Extract the [X, Y] coordinate from the center of the cell holding the provided text.  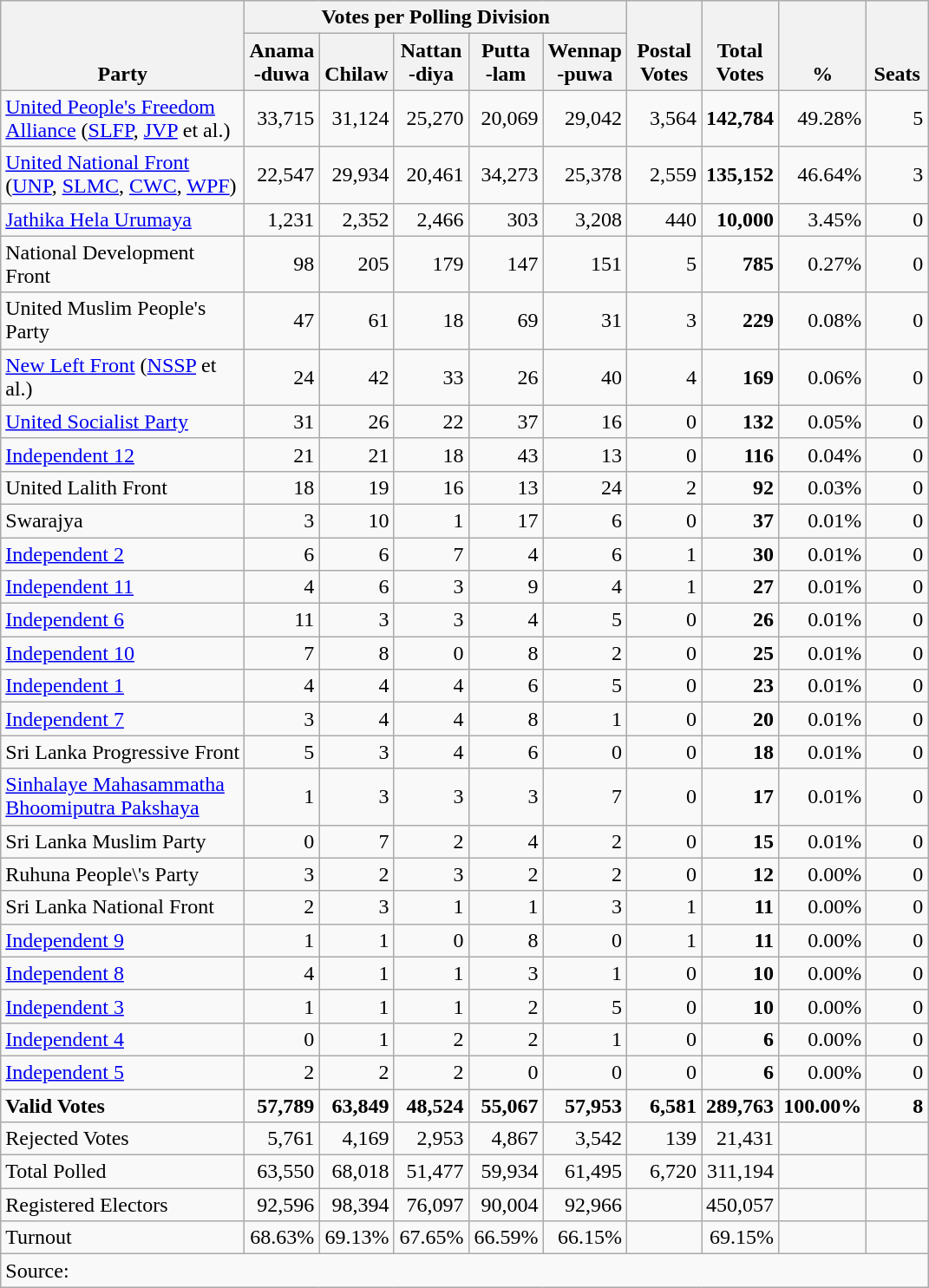
46.64% [822, 175]
100.00% [822, 1106]
Seats [897, 45]
United National Front(UNP, SLMC, CWC, WPF) [123, 175]
40 [585, 376]
Anama-duwa [282, 62]
4,867 [506, 1139]
Swarajya [123, 520]
Nattan-diya [431, 62]
147 [506, 264]
Independent 4 [123, 1039]
Independent 9 [123, 940]
Independent 5 [123, 1072]
% [822, 45]
9 [506, 587]
98,394 [357, 1205]
0.06% [822, 376]
6,581 [664, 1106]
Rejected Votes [123, 1139]
43 [506, 454]
0.27% [822, 264]
23 [741, 686]
22,547 [282, 175]
69.15% [741, 1238]
19 [357, 487]
Independent 10 [123, 653]
Sri Lanka Progressive Front [123, 752]
76,097 [431, 1205]
289,763 [741, 1106]
Chilaw [357, 62]
15 [741, 841]
3.45% [822, 219]
Sri Lanka National Front [123, 907]
PostalVotes [664, 45]
29,934 [357, 175]
National Development Front [123, 264]
303 [506, 219]
47 [282, 321]
United Muslim People's Party [123, 321]
Total Votes [741, 45]
Sinhalaye Mahasammatha Bhoomiputra Pakshaya [123, 796]
61 [357, 321]
0.03% [822, 487]
132 [741, 422]
25 [741, 653]
2,466 [431, 219]
63,550 [282, 1172]
29,042 [585, 118]
2,953 [431, 1139]
United Lalith Front [123, 487]
69.13% [357, 1238]
New Left Front (NSSP et al.) [123, 376]
United Socialist Party [123, 422]
440 [664, 219]
30 [741, 554]
69 [506, 321]
6,720 [664, 1172]
Total Polled [123, 1172]
31,124 [357, 118]
33 [431, 376]
Independent 6 [123, 620]
3,564 [664, 118]
Wennap-puwa [585, 62]
27 [741, 587]
139 [664, 1139]
Independent 1 [123, 686]
20,069 [506, 118]
92,596 [282, 1205]
Putta-lam [506, 62]
20 [741, 719]
Ruhuna People\'s Party [123, 874]
Independent 8 [123, 973]
68.63% [282, 1238]
116 [741, 454]
785 [741, 264]
Party [123, 45]
135,152 [741, 175]
66.15% [585, 1238]
66.59% [506, 1238]
205 [357, 264]
Turnout [123, 1238]
20,461 [431, 175]
Independent 12 [123, 454]
311,194 [741, 1172]
22 [431, 422]
3,208 [585, 219]
42 [357, 376]
151 [585, 264]
Independent 11 [123, 587]
12 [741, 874]
142,784 [741, 118]
4,169 [357, 1139]
1,231 [282, 219]
Independent 2 [123, 554]
92,966 [585, 1205]
55,067 [506, 1106]
Jathika Hela Urumaya [123, 219]
0.04% [822, 454]
2,559 [664, 175]
Independent 3 [123, 1006]
34,273 [506, 175]
33,715 [282, 118]
25,270 [431, 118]
98 [282, 264]
59,934 [506, 1172]
5,761 [282, 1139]
68,018 [357, 1172]
25,378 [585, 175]
450,057 [741, 1205]
United People's Freedom Alliance (SLFP, JVP et al.) [123, 118]
3,542 [585, 1139]
169 [741, 376]
Source: [465, 1271]
179 [431, 264]
63,849 [357, 1106]
Sri Lanka Muslim Party [123, 841]
49.28% [822, 118]
67.65% [431, 1238]
90,004 [506, 1205]
51,477 [431, 1172]
57,789 [282, 1106]
57,953 [585, 1106]
Valid Votes [123, 1106]
21,431 [741, 1139]
92 [741, 487]
Registered Electors [123, 1205]
48,524 [431, 1106]
Votes per Polling Division [435, 17]
0.08% [822, 321]
61,495 [585, 1172]
10,000 [741, 219]
229 [741, 321]
2,352 [357, 219]
0.05% [822, 422]
Independent 7 [123, 719]
